Find where the given text appears and provide that cell's center as (X, Y) coordinate. 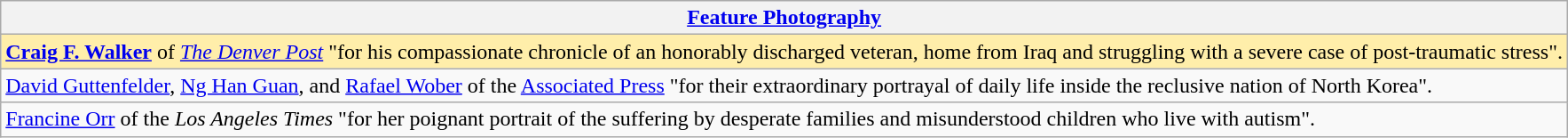
Feature Photography (784, 18)
